Return the (x, y) coordinate for the center point of the cell that contains the specified text.  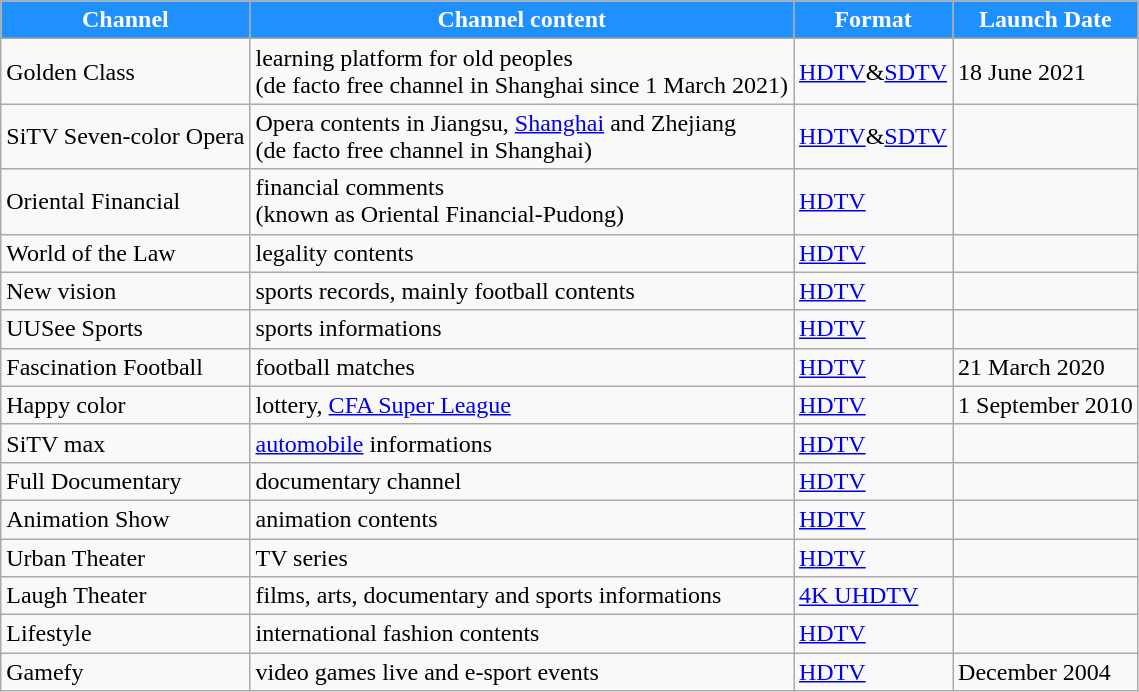
Channel (126, 20)
December 2004 (1046, 672)
SiTV Seven-color Opera (126, 136)
1 September 2010 (1046, 405)
Launch Date (1046, 20)
Urban Theater (126, 557)
Lifestyle (126, 634)
financial comments(known as Oriental Financial-Pudong) (522, 202)
UUSee Sports (126, 329)
Animation Show (126, 519)
SiTV max (126, 443)
World of the Law (126, 253)
Laugh Theater (126, 596)
Golden Class (126, 72)
sports records, mainly football contents (522, 291)
New vision (126, 291)
Channel content (522, 20)
TV series (522, 557)
video games live and e-sport events (522, 672)
Oriental Financial (126, 202)
Fascination Football (126, 367)
21 March 2020 (1046, 367)
Opera contents in Jiangsu, Shanghai and Zhejiang(de facto free channel in Shanghai) (522, 136)
documentary channel (522, 481)
international fashion contents (522, 634)
films, arts, documentary and sports informations (522, 596)
automobile informations (522, 443)
learning platform for old peoples(de facto free channel in Shanghai since 1 March 2021) (522, 72)
animation contents (522, 519)
legality contents (522, 253)
lottery, CFA Super League (522, 405)
4K UHDTV (874, 596)
Happy color (126, 405)
football matches (522, 367)
sports informations (522, 329)
Full Documentary (126, 481)
18 June 2021 (1046, 72)
Format (874, 20)
Gamefy (126, 672)
